From the cell containing the given text, extract its center point as [X, Y] coordinate. 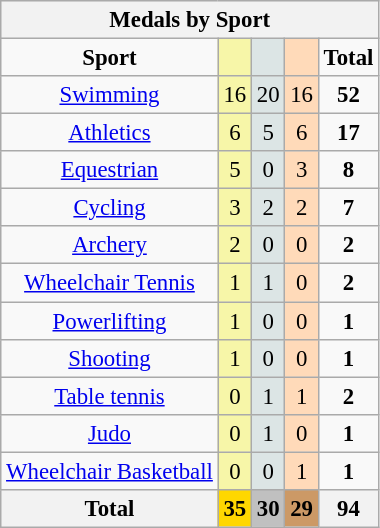
7 [348, 208]
Cycling [110, 208]
Powerlifting [110, 321]
35 [234, 509]
Wheelchair Basketball [110, 471]
20 [268, 95]
Medals by Sport [190, 20]
Shooting [110, 358]
Athletics [110, 133]
8 [348, 170]
30 [268, 509]
52 [348, 95]
Judo [110, 433]
Equestrian [110, 170]
Wheelchair Tennis [110, 283]
29 [302, 509]
Archery [110, 245]
Sport [110, 58]
94 [348, 509]
Swimming [110, 95]
Table tennis [110, 396]
17 [348, 133]
